Determine the (X, Y) coordinate at the center of the cell enclosing the given text.  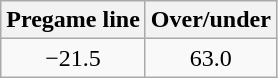
Pregame line (74, 20)
63.0 (210, 58)
Over/under (210, 20)
−21.5 (74, 58)
